Extract the [X, Y] coordinate from the center of the cell holding the provided text.  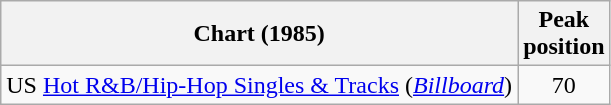
70 [564, 85]
Chart (1985) [260, 34]
US Hot R&B/Hip-Hop Singles & Tracks (Billboard) [260, 85]
Peakposition [564, 34]
